Output the (x, y) coordinate of the center of the cell containing the given text.  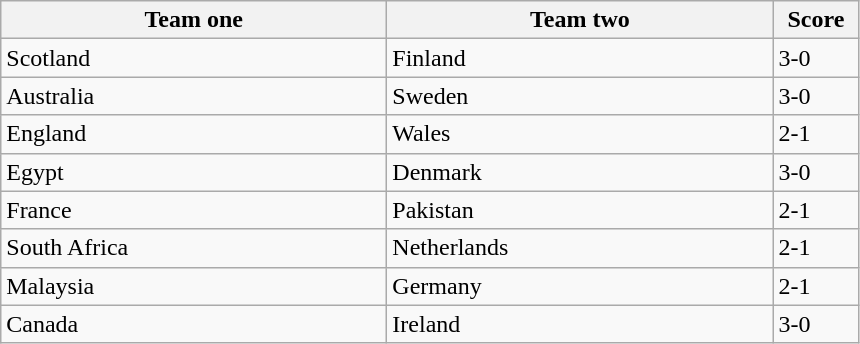
Malaysia (194, 286)
Team two (580, 20)
Australia (194, 96)
Team one (194, 20)
Germany (580, 286)
Denmark (580, 172)
Netherlands (580, 248)
Wales (580, 134)
Egypt (194, 172)
Canada (194, 324)
South Africa (194, 248)
Finland (580, 58)
Ireland (580, 324)
Score (816, 20)
England (194, 134)
France (194, 210)
Scotland (194, 58)
Pakistan (580, 210)
Sweden (580, 96)
